Search for the cell housing the specified text and yield its (X, Y) center coordinate. 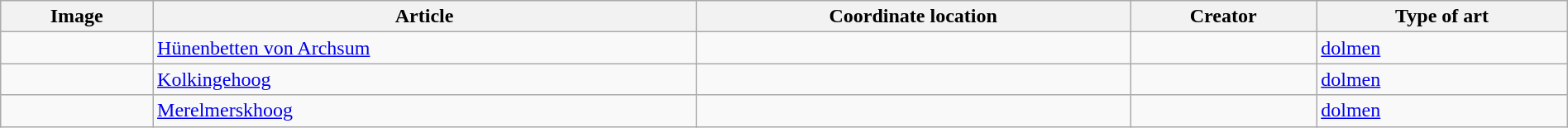
Hünenbetten von Archsum (425, 48)
Type of art (1442, 17)
Coordinate location (913, 17)
Merelmerskhoog (425, 111)
Image (77, 17)
Kolkingehoog (425, 79)
Creator (1224, 17)
Article (425, 17)
